Determine the [X, Y] coordinate at the center of the cell enclosing the given text.  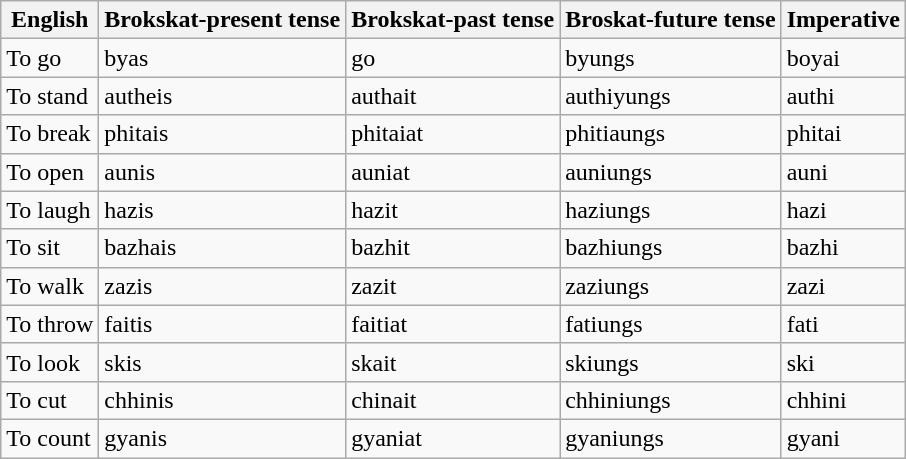
go [453, 58]
To look [50, 362]
byas [222, 58]
zazi [843, 286]
skis [222, 362]
gyaniungs [671, 438]
To cut [50, 400]
hazi [843, 210]
zaziungs [671, 286]
To laugh [50, 210]
To break [50, 134]
faitiat [453, 324]
bazhit [453, 248]
To throw [50, 324]
gyaniat [453, 438]
phitais [222, 134]
faitis [222, 324]
authi [843, 96]
skait [453, 362]
aunis [222, 172]
skiungs [671, 362]
bazhais [222, 248]
chhiniungs [671, 400]
phitiaungs [671, 134]
Broskat-future tense [671, 20]
gyani [843, 438]
To open [50, 172]
auniat [453, 172]
autheis [222, 96]
byungs [671, 58]
chinait [453, 400]
hazit [453, 210]
To go [50, 58]
ski [843, 362]
English [50, 20]
chhini [843, 400]
fatiungs [671, 324]
bazhi [843, 248]
haziungs [671, 210]
zazis [222, 286]
Brokskat-present tense [222, 20]
auniungs [671, 172]
chhinis [222, 400]
authait [453, 96]
Brokskat-past tense [453, 20]
To sit [50, 248]
Imperative [843, 20]
To stand [50, 96]
To count [50, 438]
boyai [843, 58]
phitaiat [453, 134]
authiyungs [671, 96]
fati [843, 324]
To walk [50, 286]
auni [843, 172]
zazit [453, 286]
hazis [222, 210]
gyanis [222, 438]
bazhiungs [671, 248]
phitai [843, 134]
